Provide the (X, Y) coordinate of the cell's center where the given text is located.  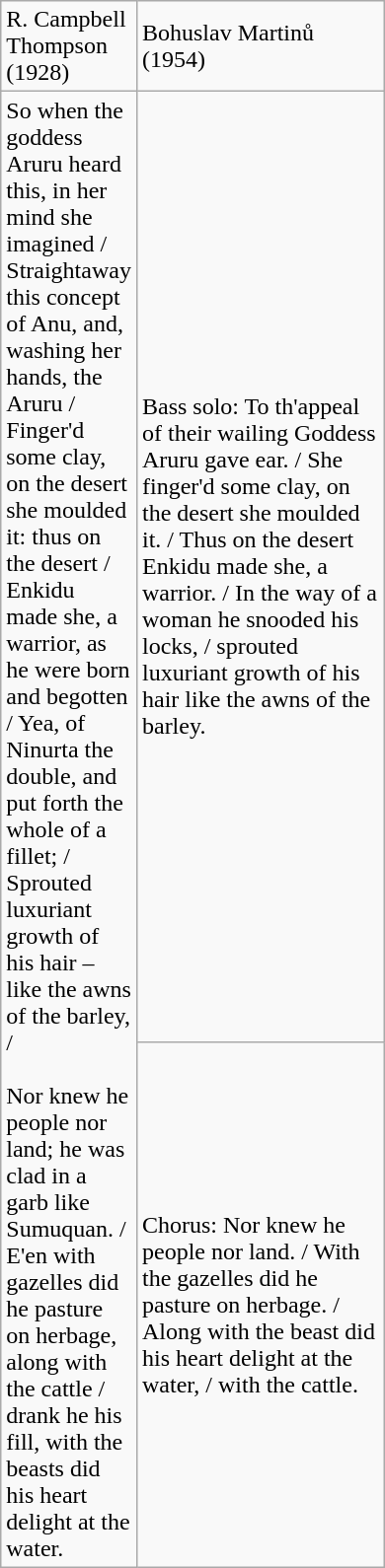
Bohuslav Martinů (1954) (261, 46)
R. Campbell Thompson (1928) (69, 46)
